Provide the (x, y) coordinate of the cell's center where the given text is located.  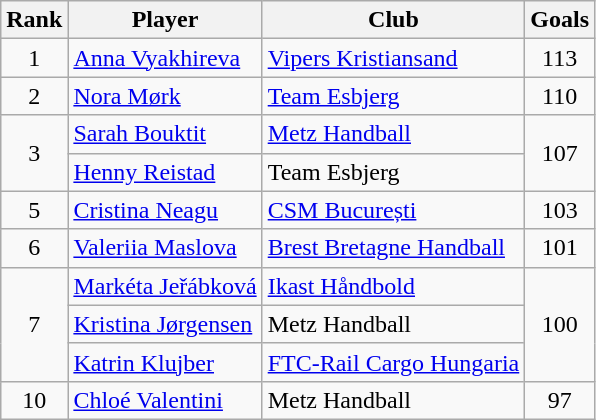
Rank (34, 20)
3 (34, 153)
Anna Vyakhireva (165, 58)
103 (560, 210)
FTC-Rail Cargo Hungaria (394, 362)
Brest Bretagne Handball (394, 248)
97 (560, 400)
Ikast Håndbold (394, 286)
Chloé Valentini (165, 400)
Nora Mørk (165, 96)
7 (34, 324)
5 (34, 210)
6 (34, 248)
CSM București (394, 210)
Goals (560, 20)
Vipers Kristiansand (394, 58)
2 (34, 96)
Valeriia Maslova (165, 248)
Cristina Neagu (165, 210)
110 (560, 96)
101 (560, 248)
10 (34, 400)
Club (394, 20)
Sarah Bouktit (165, 134)
113 (560, 58)
100 (560, 324)
Katrin Klujber (165, 362)
Kristina Jørgensen (165, 324)
1 (34, 58)
Markéta Jeřábková (165, 286)
Player (165, 20)
Henny Reistad (165, 172)
107 (560, 153)
